Extract the (x, y) coordinate from the center of the cell holding the provided text.  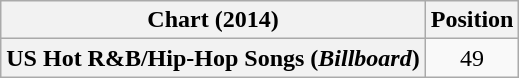
Position (472, 20)
Chart (2014) (213, 20)
US Hot R&B/Hip-Hop Songs (Billboard) (213, 58)
49 (472, 58)
